For the text-containing cell, return its midpoint in (X, Y) coordinate format. 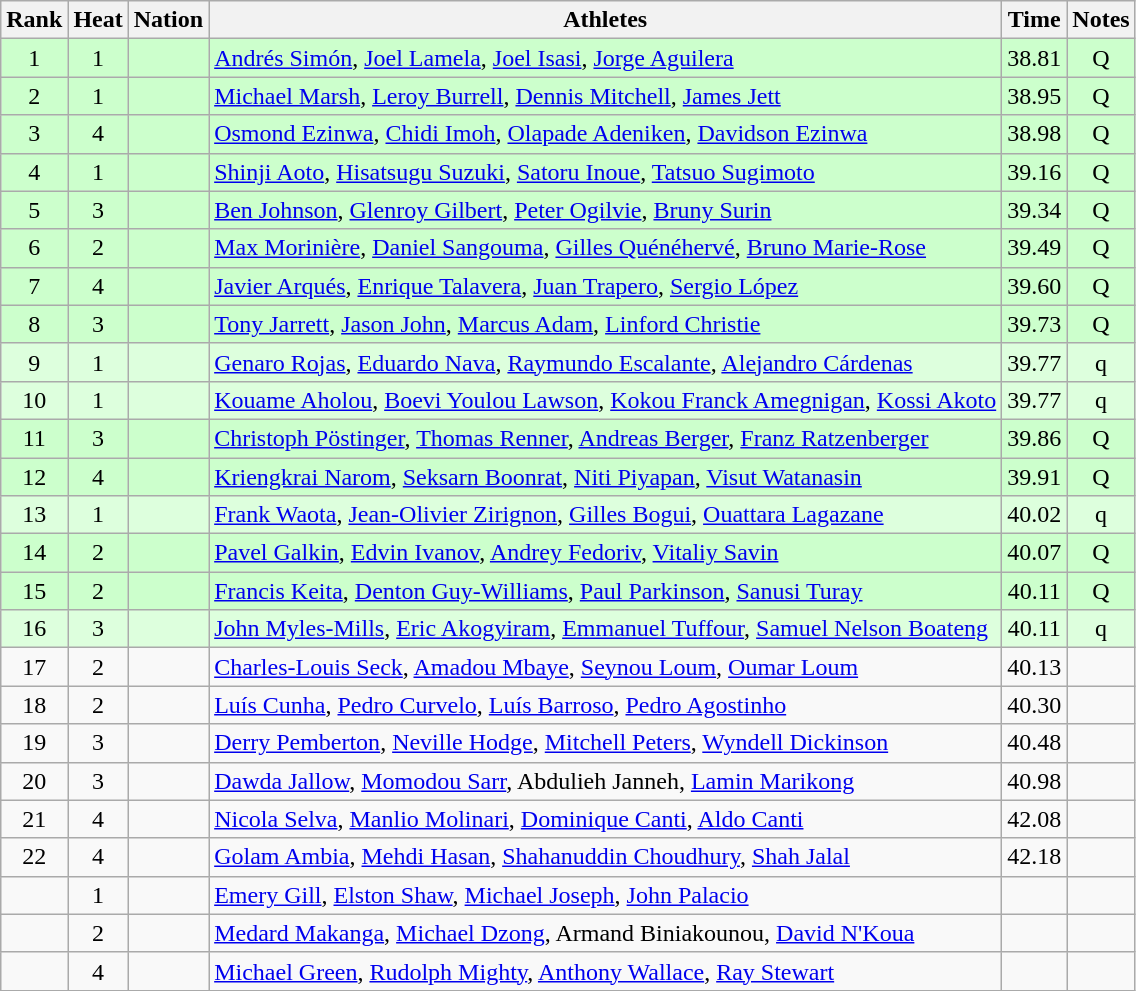
39.91 (1034, 477)
Medard Makanga, Michael Dzong, Armand Biniakounou, David N'Koua (606, 933)
13 (34, 515)
39.16 (1034, 172)
Ben Johnson, Glenroy Gilbert, Peter Ogilvie, Bruny Surin (606, 210)
Michael Marsh, Leroy Burrell, Dennis Mitchell, James Jett (606, 96)
16 (34, 629)
38.81 (1034, 58)
Kouame Aholou, Boevi Youlou Lawson, Kokou Franck Amegnigan, Kossi Akoto (606, 400)
8 (34, 324)
11 (34, 438)
38.98 (1034, 134)
Frank Waota, Jean-Olivier Zirignon, Gilles Bogui, Ouattara Lagazane (606, 515)
21 (34, 819)
20 (34, 781)
7 (34, 286)
38.95 (1034, 96)
40.48 (1034, 743)
Rank (34, 20)
Notes (1101, 20)
Derry Pemberton, Neville Hodge, Mitchell Peters, Wyndell Dickinson (606, 743)
40.07 (1034, 553)
10 (34, 400)
Nation (168, 20)
39.34 (1034, 210)
39.86 (1034, 438)
Dawda Jallow, Momodou Sarr, Abdulieh Janneh, Lamin Marikong (606, 781)
15 (34, 591)
Genaro Rojas, Eduardo Nava, Raymundo Escalante, Alejandro Cárdenas (606, 362)
Charles-Louis Seck, Amadou Mbaye, Seynou Loum, Oumar Loum (606, 667)
John Myles-Mills, Eric Akogyiram, Emmanuel Tuffour, Samuel Nelson Boateng (606, 629)
17 (34, 667)
Max Morinière, Daniel Sangouma, Gilles Quénéhervé, Bruno Marie-Rose (606, 248)
Osmond Ezinwa, Chidi Imoh, Olapade Adeniken, Davidson Ezinwa (606, 134)
39.60 (1034, 286)
Francis Keita, Denton Guy-Williams, Paul Parkinson, Sanusi Turay (606, 591)
Tony Jarrett, Jason John, Marcus Adam, Linford Christie (606, 324)
Golam Ambia, Mehdi Hasan, Shahanuddin Choudhury, Shah Jalal (606, 857)
Heat (98, 20)
Pavel Galkin, Edvin Ivanov, Andrey Fedoriv, Vitaliy Savin (606, 553)
14 (34, 553)
42.18 (1034, 857)
6 (34, 248)
18 (34, 705)
Andrés Simón, Joel Lamela, Joel Isasi, Jorge Aguilera (606, 58)
22 (34, 857)
19 (34, 743)
40.02 (1034, 515)
Nicola Selva, Manlio Molinari, Dominique Canti, Aldo Canti (606, 819)
40.98 (1034, 781)
42.08 (1034, 819)
39.49 (1034, 248)
Athletes (606, 20)
5 (34, 210)
Time (1034, 20)
Shinji Aoto, Hisatsugu Suzuki, Satoru Inoue, Tatsuo Sugimoto (606, 172)
40.30 (1034, 705)
Christoph Pöstinger, Thomas Renner, Andreas Berger, Franz Ratzenberger (606, 438)
Kriengkrai Narom, Seksarn Boonrat, Niti Piyapan, Visut Watanasin (606, 477)
Javier Arqués, Enrique Talavera, Juan Trapero, Sergio López (606, 286)
9 (34, 362)
40.13 (1034, 667)
39.73 (1034, 324)
12 (34, 477)
Luís Cunha, Pedro Curvelo, Luís Barroso, Pedro Agostinho (606, 705)
Michael Green, Rudolph Mighty, Anthony Wallace, Ray Stewart (606, 971)
Emery Gill, Elston Shaw, Michael Joseph, John Palacio (606, 895)
